Pinpoint the cell where the given text exists, returning its (X, Y) midpoint coordinate. 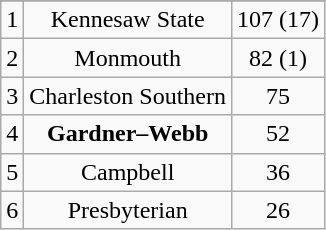
3 (12, 96)
4 (12, 134)
Gardner–Webb (128, 134)
5 (12, 172)
107 (17) (278, 20)
6 (12, 210)
Monmouth (128, 58)
Kennesaw State (128, 20)
1 (12, 20)
26 (278, 210)
75 (278, 96)
52 (278, 134)
Campbell (128, 172)
2 (12, 58)
Charleston Southern (128, 96)
36 (278, 172)
82 (1) (278, 58)
Presbyterian (128, 210)
